Provide the (X, Y) coordinate of the cell's center where the given text is located.  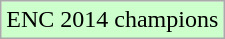
ENC 2014 champions (112, 20)
